Identify which cell holds the provided text, then report its [X, Y] central coordinate. 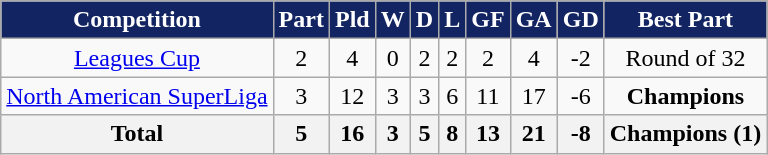
Best Part [685, 20]
GA [534, 20]
Round of 32 [685, 58]
D [424, 20]
-2 [580, 58]
North American SuperLiga [137, 96]
6 [452, 96]
Part [301, 20]
Champions (1) [685, 134]
GD [580, 20]
12 [352, 96]
0 [392, 58]
Competition [137, 20]
Pld [352, 20]
Leagues Cup [137, 58]
-8 [580, 134]
17 [534, 96]
8 [452, 134]
16 [352, 134]
W [392, 20]
Total [137, 134]
13 [488, 134]
21 [534, 134]
Champions [685, 96]
-6 [580, 96]
GF [488, 20]
L [452, 20]
11 [488, 96]
